Return the (x, y) coordinate for the center point of the cell that contains the specified text.  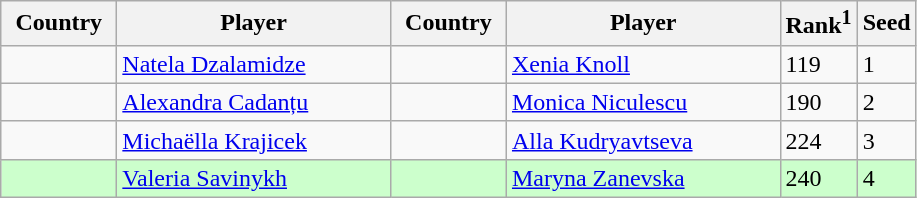
Rank1 (818, 24)
1 (886, 64)
240 (818, 178)
Alexandra Cadanțu (254, 102)
Xenia Knoll (643, 64)
Natela Dzalamidze (254, 64)
4 (886, 178)
190 (818, 102)
Maryna Zanevska (643, 178)
3 (886, 140)
2 (886, 102)
119 (818, 64)
Alla Kudryavtseva (643, 140)
Seed (886, 24)
Valeria Savinykh (254, 178)
Monica Niculescu (643, 102)
224 (818, 140)
Michaëlla Krajicek (254, 140)
